Pinpoint the cell where the given text exists, returning its (X, Y) midpoint coordinate. 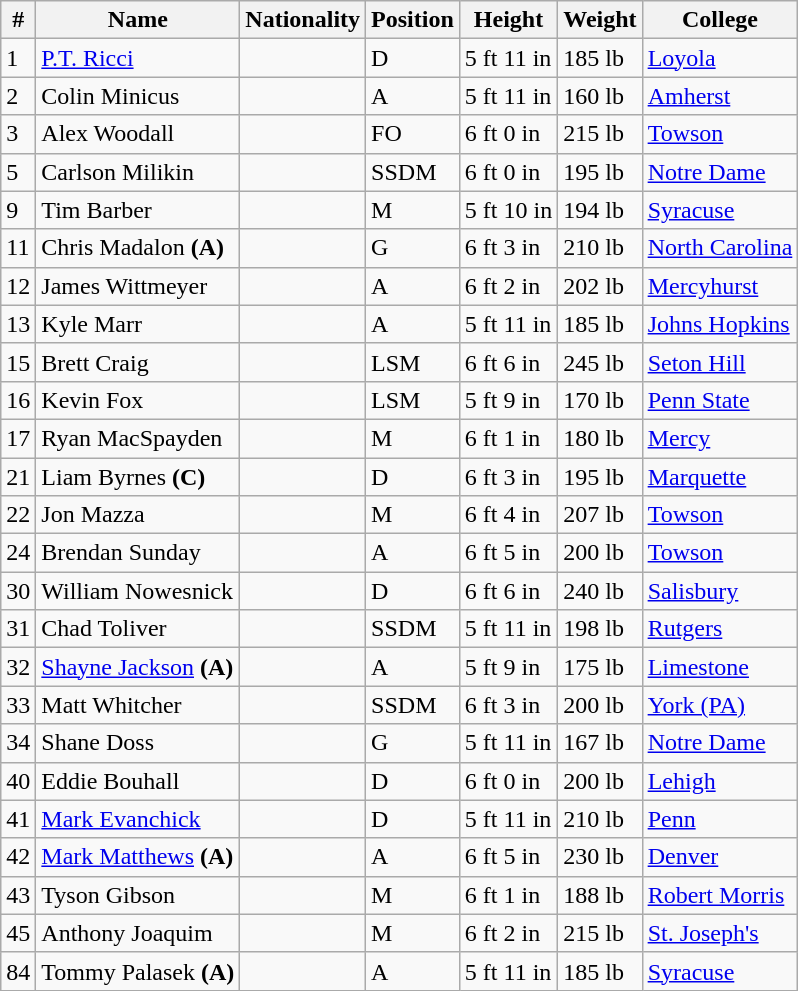
33 (18, 705)
Jon Mazza (138, 515)
240 lb (600, 591)
202 lb (600, 286)
Brendan Sunday (138, 553)
15 (18, 362)
5 ft 10 in (508, 210)
Alex Woodall (138, 134)
Penn (720, 819)
230 lb (600, 857)
Marquette (720, 477)
Robert Morris (720, 895)
Rutgers (720, 629)
42 (18, 857)
Anthony Joaquim (138, 933)
17 (18, 438)
Johns Hopkins (720, 324)
198 lb (600, 629)
Height (508, 20)
Amherst (720, 96)
Carlson Milikin (138, 172)
180 lb (600, 438)
Liam Byrnes (C) (138, 477)
Lehigh (720, 781)
Salisbury (720, 591)
Seton Hill (720, 362)
40 (18, 781)
Name (138, 20)
Colin Minicus (138, 96)
Tyson Gibson (138, 895)
245 lb (600, 362)
College (720, 20)
Chris Madalon (A) (138, 248)
Denver (720, 857)
5 (18, 172)
2 (18, 96)
York (PA) (720, 705)
22 (18, 515)
Nationality (303, 20)
32 (18, 667)
Shane Doss (138, 743)
Chad Toliver (138, 629)
21 (18, 477)
Mark Matthews (A) (138, 857)
9 (18, 210)
Limestone (720, 667)
45 (18, 933)
Matt Whitcher (138, 705)
Weight (600, 20)
16 (18, 400)
Brett Craig (138, 362)
1 (18, 58)
6 ft 4 in (508, 515)
41 (18, 819)
24 (18, 553)
13 (18, 324)
170 lb (600, 400)
84 (18, 971)
Shayne Jackson (A) (138, 667)
Mark Evanchick (138, 819)
34 (18, 743)
3 (18, 134)
Ryan MacSpayden (138, 438)
Eddie Bouhall (138, 781)
William Nowesnick (138, 591)
Mercy (720, 438)
St. Joseph's (720, 933)
North Carolina (720, 248)
167 lb (600, 743)
31 (18, 629)
James Wittmeyer (138, 286)
30 (18, 591)
Mercyhurst (720, 286)
Tommy Palasek (A) (138, 971)
Loyola (720, 58)
194 lb (600, 210)
# (18, 20)
11 (18, 248)
175 lb (600, 667)
Position (413, 20)
43 (18, 895)
FO (413, 134)
207 lb (600, 515)
Tim Barber (138, 210)
Kyle Marr (138, 324)
12 (18, 286)
Kevin Fox (138, 400)
160 lb (600, 96)
P.T. Ricci (138, 58)
188 lb (600, 895)
Penn State (720, 400)
